Pinpoint the cell where the given text exists, returning its (X, Y) midpoint coordinate. 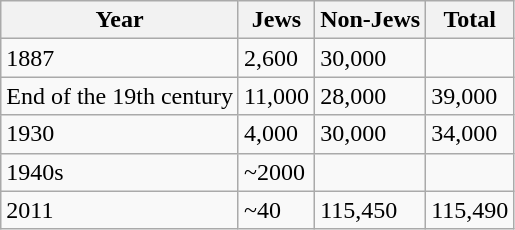
115,490 (470, 210)
1930 (120, 134)
28,000 (370, 96)
1940s (120, 172)
11,000 (276, 96)
34,000 (470, 134)
~40 (276, 210)
2011 (120, 210)
End of the 19th century (120, 96)
2,600 (276, 58)
4,000 (276, 134)
39,000 (470, 96)
Non-Jews (370, 20)
115,450 (370, 210)
~2000 (276, 172)
Total (470, 20)
1887 (120, 58)
Jews (276, 20)
Year (120, 20)
